Pinpoint the cell where the given text exists, returning its (X, Y) midpoint coordinate. 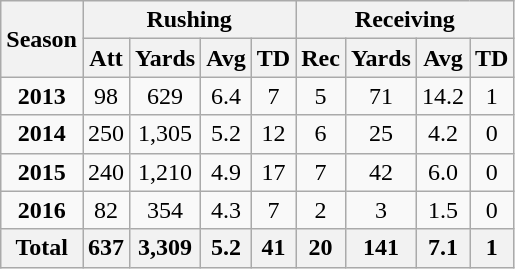
25 (380, 134)
2016 (42, 210)
12 (273, 134)
Season (42, 39)
2015 (42, 172)
250 (106, 134)
Receiving (405, 20)
3 (380, 210)
42 (380, 172)
6 (321, 134)
4.9 (226, 172)
2 (321, 210)
Rec (321, 58)
17 (273, 172)
82 (106, 210)
6.0 (442, 172)
637 (106, 248)
71 (380, 96)
41 (273, 248)
4.3 (226, 210)
1,210 (166, 172)
20 (321, 248)
5 (321, 96)
3,309 (166, 248)
7.1 (442, 248)
4.2 (442, 134)
354 (166, 210)
6.4 (226, 96)
Rushing (188, 20)
2013 (42, 96)
629 (166, 96)
1.5 (442, 210)
240 (106, 172)
Att (106, 58)
14.2 (442, 96)
141 (380, 248)
1,305 (166, 134)
2014 (42, 134)
Total (42, 248)
98 (106, 96)
